For the text-containing cell, return its midpoint in (x, y) coordinate format. 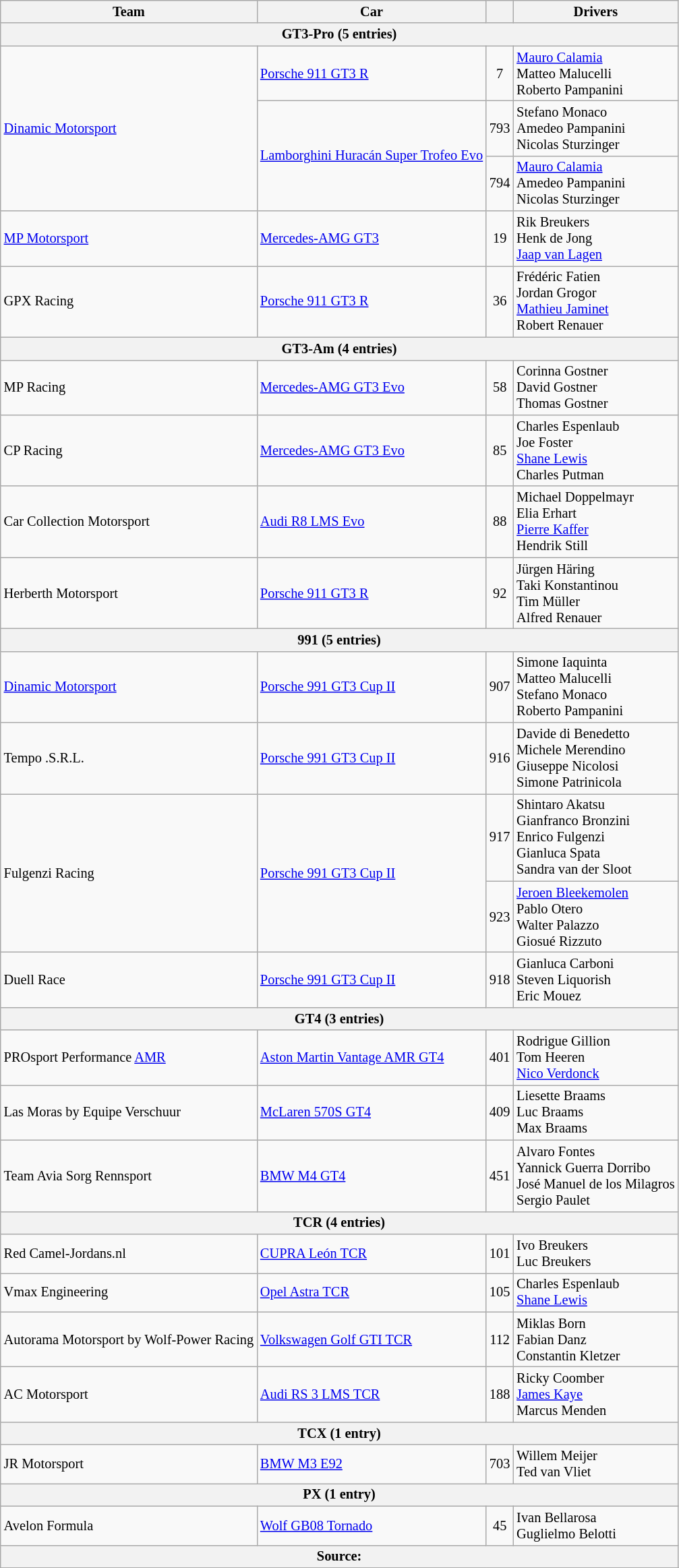
Mercedes-AMG GT3 (372, 239)
Vmax Engineering (129, 1292)
Tempo .S.R.L. (129, 758)
Simone Iaquinta Matteo Malucelli Stefano Monaco Roberto Pampanini (595, 687)
Drivers (595, 11)
918 (500, 979)
58 (500, 388)
Alvaro Fontes Yannick Guerra Dorribo José Manuel de los Milagros Sergio Paulet (595, 1176)
Red Camel-Jordans.nl (129, 1253)
917 (500, 837)
923 (500, 917)
Team Avia Sorg Rennsport (129, 1176)
101 (500, 1253)
Corinna Gostner David Gostner Thomas Gostner (595, 388)
Audi R8 LMS Evo (372, 522)
GT4 (3 entries) (340, 1019)
AC Motorsport (129, 1394)
Shintaro Akatsu Gianfranco Bronzini Enrico Fulgenzi Gianluca Spata Sandra van der Sloot (595, 837)
Volkswagen Golf GTI TCR (372, 1339)
Lamborghini Huracán Super Trofeo Evo (372, 155)
Avelon Formula (129, 1526)
GT3-Am (4 entries) (340, 349)
451 (500, 1176)
188 (500, 1394)
991 (5 entries) (340, 640)
Autorama Motorsport by Wolf-Power Racing (129, 1339)
Jeroen Bleekemolen Pablo Otero Walter Palazzo Giosué Rizzuto (595, 917)
Source: (340, 1557)
916 (500, 758)
TCX (1 entry) (340, 1433)
Rik Breukers Henk de Jong Jaap van Lagen (595, 239)
907 (500, 687)
36 (500, 301)
Ivo Breukers Luc Breukers (595, 1253)
Jürgen Häring Taki Konstantinou Tim Müller Alfred Renauer (595, 593)
Liesette Braams Luc Braams Max Braams (595, 1112)
GPX Racing (129, 301)
Car (372, 11)
CP Racing (129, 450)
Team (129, 11)
Miklas Born Fabian Danz Constantin Kletzer (595, 1339)
401 (500, 1058)
Mauro Calamia Matteo Malucelli Roberto Pampanini (595, 73)
McLaren 570S GT4 (372, 1112)
Fulgenzi Racing (129, 872)
Rodrigue Gillion Tom Heeren Nico Verdonck (595, 1058)
Mauro Calamia Amedeo Pampanini Nicolas Sturzinger (595, 183)
CUPRA León TCR (372, 1253)
PX (1 entry) (340, 1495)
Davide di Benedetto Michele Merendino Giuseppe Nicolosi Simone Patrinicola (595, 758)
GT3-Pro (5 entries) (340, 34)
112 (500, 1339)
Opel Astra TCR (372, 1292)
Duell Race (129, 979)
Audi RS 3 LMS TCR (372, 1394)
409 (500, 1112)
7 (500, 73)
Ivan Bellarosa Guglielmo Belotti (595, 1526)
Car Collection Motorsport (129, 522)
PROsport Performance AMR (129, 1058)
45 (500, 1526)
793 (500, 128)
BMW M3 E92 (372, 1464)
85 (500, 450)
Ricky Coomber James Kaye Marcus Menden (595, 1394)
88 (500, 522)
Stefano Monaco Amedeo Pampanini Nicolas Sturzinger (595, 128)
MP Racing (129, 388)
MP Motorsport (129, 239)
Michael Doppelmayr Elia Erhart Pierre Kaffer Hendrik Still (595, 522)
JR Motorsport (129, 1464)
TCR (4 entries) (340, 1223)
Charles Espenlaub Joe Foster Shane Lewis Charles Putman (595, 450)
19 (500, 239)
Gianluca Carboni Steven Liquorish Eric Mouez (595, 979)
Charles Espenlaub Shane Lewis (595, 1292)
Aston Martin Vantage AMR GT4 (372, 1058)
Herberth Motorsport (129, 593)
Las Moras by Equipe Verschuur (129, 1112)
BMW M4 GT4 (372, 1176)
703 (500, 1464)
105 (500, 1292)
Wolf GB08 Tornado (372, 1526)
794 (500, 183)
Willem Meijer Ted van Vliet (595, 1464)
Frédéric Fatien Jordan Grogor Mathieu Jaminet Robert Renauer (595, 301)
92 (500, 593)
